Provide the (x, y) coordinate of the cell's center where the given text is located.  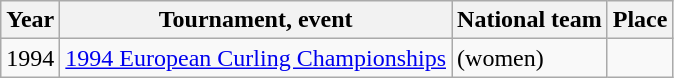
1994 (30, 58)
Year (30, 20)
(women) (530, 58)
1994 European Curling Championships (256, 58)
National team (530, 20)
Tournament, event (256, 20)
Place (640, 20)
